Identify which cell holds the provided text, then report its (x, y) central coordinate. 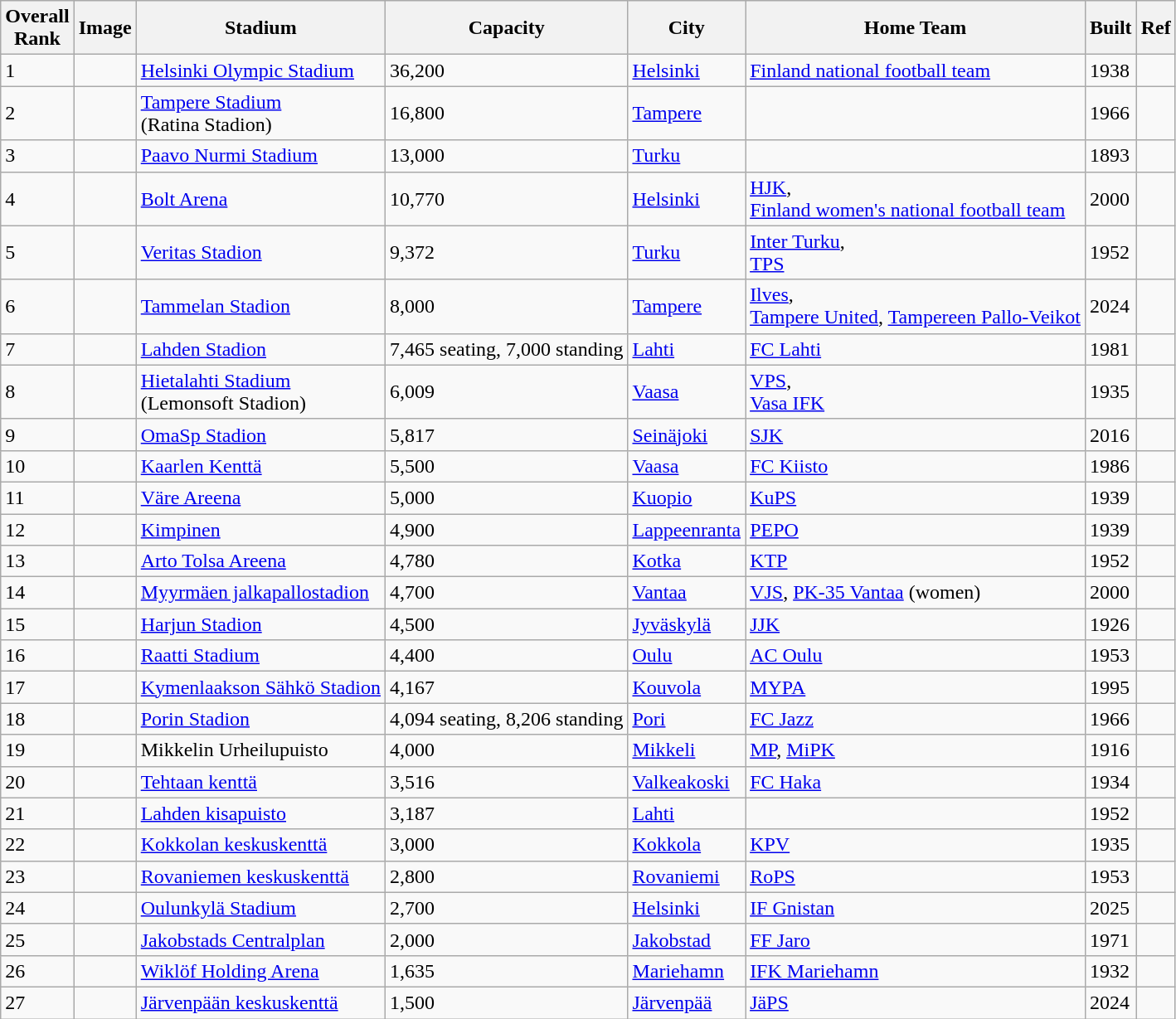
AC Oulu (916, 656)
FC Lahti (916, 349)
1926 (1110, 624)
Järvenpää (687, 1002)
1 (37, 70)
27 (37, 1002)
Pori (687, 719)
5,000 (507, 497)
1934 (1110, 782)
1893 (1110, 156)
City (687, 28)
Kokkola (687, 845)
Tammelan Stadion (260, 307)
19 (37, 750)
Mariehamn (687, 971)
24 (37, 908)
2,800 (507, 876)
Lahden Stadion (260, 349)
HJK,Finland women's national football team (916, 199)
Capacity (507, 28)
14 (37, 593)
1932 (1110, 971)
PEPO (916, 530)
13,000 (507, 156)
4,167 (507, 687)
Helsinki Olympic Stadium (260, 70)
Lahden kisapuisto (260, 813)
Vantaa (687, 593)
Järvenpään keskuskenttä (260, 1002)
4,780 (507, 561)
7,465 seating, 7,000 standing (507, 349)
1981 (1110, 349)
Ref (1156, 28)
Image (104, 28)
1938 (1110, 70)
6,009 (507, 391)
5,817 (507, 434)
Bolt Arena (260, 199)
Jakobstad (687, 939)
4,400 (507, 656)
Mikkelin Urheilupuisto (260, 750)
11 (37, 497)
4,000 (507, 750)
Kymenlaakson Sähkö Stadion (260, 687)
Harjun Stadion (260, 624)
Myyrmäen jalkapallostadion (260, 593)
Wiklöf Holding Arena (260, 971)
Rovaniemen keskuskenttä (260, 876)
1971 (1110, 939)
1995 (1110, 687)
KuPS (916, 497)
Väre Areena (260, 497)
4 (37, 199)
3,000 (507, 845)
36,200 (507, 70)
JäPS (916, 1002)
Mikkeli (687, 750)
IFK Mariehamn (916, 971)
16 (37, 656)
FF Jaro (916, 939)
Kouvola (687, 687)
Hietalahti Stadium(Lemonsoft Stadion) (260, 391)
Finland national football team (916, 70)
15 (37, 624)
2,000 (507, 939)
KTP (916, 561)
Kaarlen Kenttä (260, 466)
Stadium (260, 28)
MP, MiPK (916, 750)
Kuopio (687, 497)
10 (37, 466)
SJK (916, 434)
4,094 seating, 8,206 standing (507, 719)
13 (37, 561)
1,500 (507, 1002)
FC Kiisto (916, 466)
16,800 (507, 113)
Rovaniemi (687, 876)
Tampere Stadium(Ratina Stadion) (260, 113)
VJS, PK-35 Vantaa (women) (916, 593)
Paavo Nurmi Stadium (260, 156)
Seinäjoki (687, 434)
3,516 (507, 782)
2025 (1110, 908)
4,700 (507, 593)
Kokkolan keskuskenttä (260, 845)
Ilves,Tampere United, Tampereen Pallo-Veikot (916, 307)
Jakobstads Centralplan (260, 939)
Jyväskylä (687, 624)
Kimpinen (260, 530)
9 (37, 434)
JJK (916, 624)
Inter Turku,TPS (916, 252)
VPS,Vasa IFK (916, 391)
1986 (1110, 466)
8 (37, 391)
Raatti Stadium (260, 656)
8,000 (507, 307)
5,500 (507, 466)
Oulunkylä Stadium (260, 908)
4,500 (507, 624)
1916 (1110, 750)
4,900 (507, 530)
Valkeakoski (687, 782)
7 (37, 349)
25 (37, 939)
3 (37, 156)
26 (37, 971)
RoPS (916, 876)
Veritas Stadion (260, 252)
12 (37, 530)
22 (37, 845)
Oulu (687, 656)
Tehtaan kenttä (260, 782)
23 (37, 876)
Home Team (916, 28)
Porin Stadion (260, 719)
FC Haka (916, 782)
6 (37, 307)
2016 (1110, 434)
3,187 (507, 813)
Built (1110, 28)
OmaSp Stadion (260, 434)
2,700 (507, 908)
OverallRank (37, 28)
Kotka (687, 561)
MYPA (916, 687)
FC Jazz (916, 719)
10,770 (507, 199)
9,372 (507, 252)
18 (37, 719)
20 (37, 782)
Lappeenranta (687, 530)
1,635 (507, 971)
IF Gnistan (916, 908)
KPV (916, 845)
2 (37, 113)
17 (37, 687)
5 (37, 252)
21 (37, 813)
Arto Tolsa Areena (260, 561)
